Locate the cell with the specified text and output its [x, y] center coordinate. 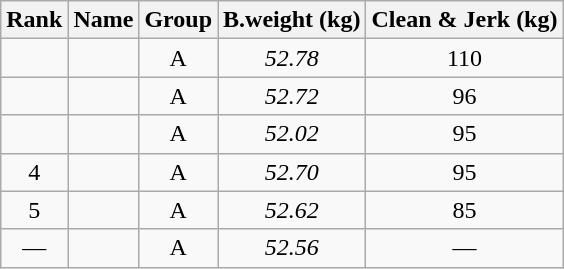
52.78 [292, 58]
Group [178, 20]
5 [34, 210]
B.weight (kg) [292, 20]
52.56 [292, 248]
96 [464, 96]
110 [464, 58]
85 [464, 210]
52.62 [292, 210]
Rank [34, 20]
Name [104, 20]
Clean & Jerk (kg) [464, 20]
4 [34, 172]
52.72 [292, 96]
52.70 [292, 172]
52.02 [292, 134]
